Find where the given text appears and provide that cell's center as [x, y] coordinate. 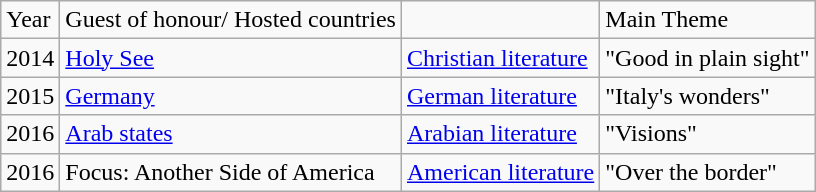
"Over the border" [708, 172]
Germany [231, 96]
"Good in plain sight" [708, 58]
Arabian literature [500, 134]
Arab states [231, 134]
2014 [30, 58]
Year [30, 20]
Focus: Another Side of America [231, 172]
Main Theme [708, 20]
Christian literature [500, 58]
German literature [500, 96]
Guest of honour/ Hosted countries [231, 20]
"Visions" [708, 134]
Holy See [231, 58]
"Italy's wonders" [708, 96]
2015 [30, 96]
American literature [500, 172]
